Determine the [X, Y] coordinate at the center of the cell enclosing the given text.  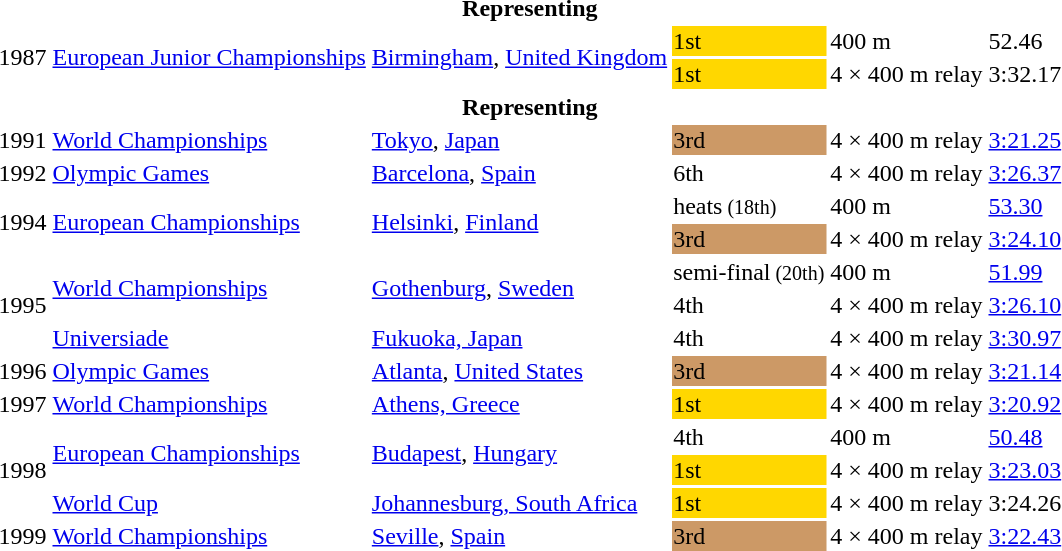
Athens, Greece [519, 404]
semi-final (20th) [749, 272]
Tokyo, Japan [519, 140]
Budapest, Hungary [519, 454]
6th [749, 173]
heats (18th) [749, 206]
Gothenburg, Sweden [519, 288]
European Junior Championships [209, 58]
Johannesburg, South Africa [519, 503]
Seville, Spain [519, 536]
Helsinki, Finland [519, 222]
Birmingham, United Kingdom [519, 58]
Barcelona, Spain [519, 173]
Atlanta, United States [519, 371]
Fukuoka, Japan [519, 338]
World Cup [209, 503]
Universiade [209, 338]
